Output the (x, y) coordinate of the center of the cell containing the given text.  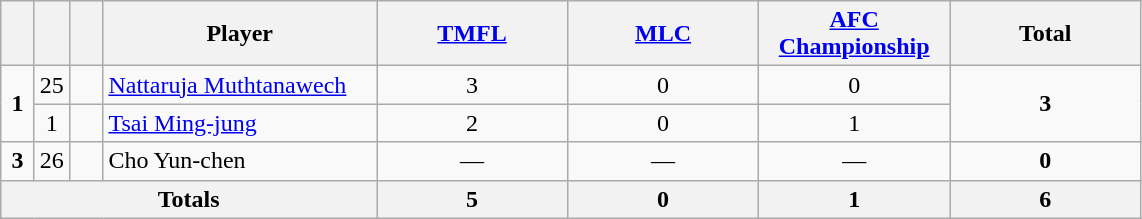
Cho Yun-chen (240, 161)
Tsai Ming-jung (240, 123)
Total (1046, 34)
TMFL (472, 34)
2 (472, 123)
26 (52, 161)
Nattaruja Muthtanawech (240, 85)
Player (240, 34)
MLC (664, 34)
25 (52, 85)
Totals (189, 199)
5 (472, 199)
6 (1046, 199)
AFC Championship (854, 34)
